Pinpoint the cell where the given text exists, returning its (x, y) midpoint coordinate. 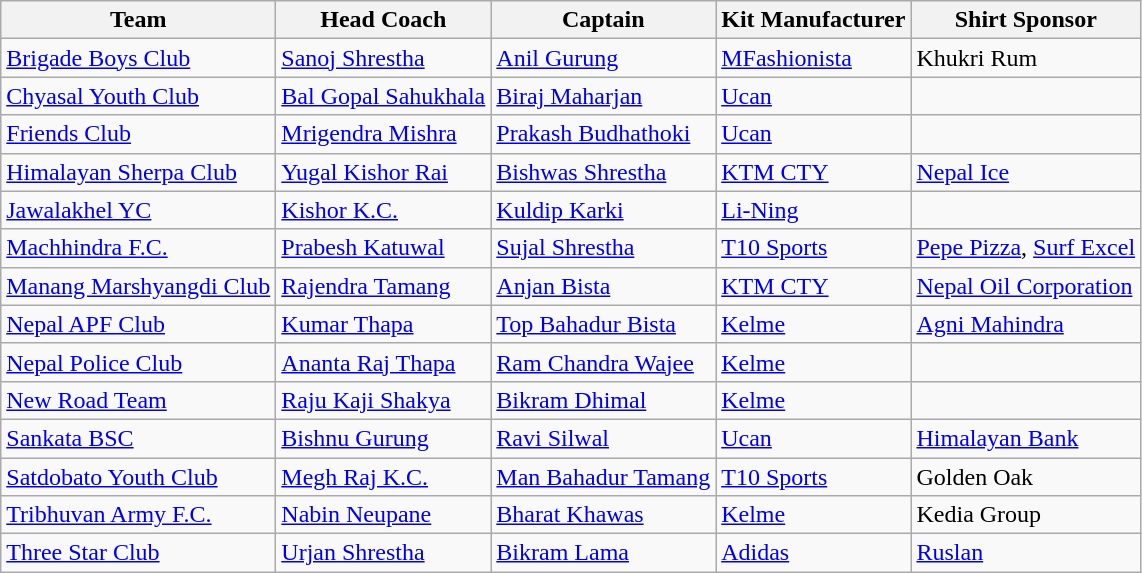
Captain (604, 20)
Ravi Silwal (604, 438)
Sujal Shrestha (604, 248)
Adidas (814, 553)
Ram Chandra Wajee (604, 362)
Ananta Raj Thapa (384, 362)
Agni Mahindra (1026, 324)
Nepal Police Club (138, 362)
Kishor K.C. (384, 210)
MFashionista (814, 58)
Kedia Group (1026, 515)
Man Bahadur Tamang (604, 477)
Kumar Thapa (384, 324)
Yugal Kishor Rai (384, 172)
Jawalakhel YC (138, 210)
Khukri Rum (1026, 58)
Bharat Khawas (604, 515)
Mrigendra Mishra (384, 134)
Sankata BSC (138, 438)
Shirt Sponsor (1026, 20)
Prakash Budhathoki (604, 134)
Chyasal Youth Club (138, 96)
Three Star Club (138, 553)
Top Bahadur Bista (604, 324)
Anil Gurung (604, 58)
Pepe Pizza, Surf Excel (1026, 248)
Li-Ning (814, 210)
New Road Team (138, 400)
Kit Manufacturer (814, 20)
Team (138, 20)
Bishwas Shrestha (604, 172)
Nepal Oil Corporation (1026, 286)
Rajendra Tamang (384, 286)
Himalayan Bank (1026, 438)
Anjan Bista (604, 286)
Sanoj Shrestha (384, 58)
Megh Raj K.C. (384, 477)
Manang Marshyangdi Club (138, 286)
Bikram Lama (604, 553)
Golden Oak (1026, 477)
Bishnu Gurung (384, 438)
Prabesh Katuwal (384, 248)
Bal Gopal Sahukhala (384, 96)
Tribhuvan Army F.C. (138, 515)
Urjan Shrestha (384, 553)
Nabin Neupane (384, 515)
Nepal Ice (1026, 172)
Head Coach (384, 20)
Kuldip Karki (604, 210)
Nepal APF Club (138, 324)
Biraj Maharjan (604, 96)
Raju Kaji Shakya (384, 400)
Ruslan (1026, 553)
Machhindra F.C. (138, 248)
Bikram Dhimal (604, 400)
Satdobato Youth Club (138, 477)
Himalayan Sherpa Club (138, 172)
Brigade Boys Club (138, 58)
Friends Club (138, 134)
